Capture the cell that displays the provided text and extract its (X, Y) central coordinate. 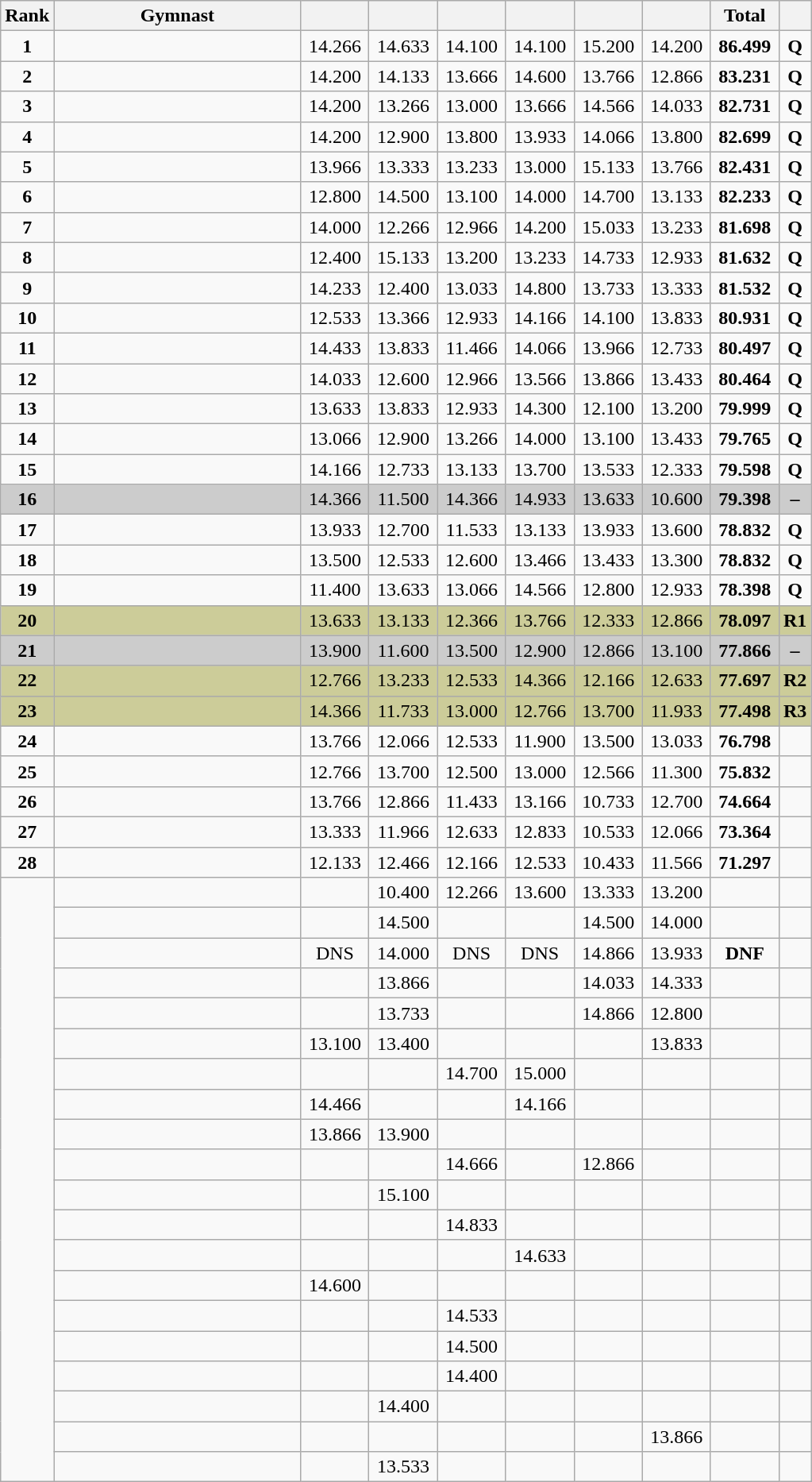
11.966 (403, 832)
R2 (795, 681)
19 (27, 590)
13.400 (403, 1044)
16 (27, 500)
14.733 (608, 257)
15.000 (540, 1074)
15.033 (608, 227)
12.566 (608, 771)
77.697 (745, 681)
13.300 (676, 560)
77.866 (745, 650)
Rank (27, 16)
71.297 (745, 862)
14.333 (676, 983)
11.500 (403, 500)
13.166 (540, 801)
10.533 (608, 832)
11.433 (471, 801)
4 (27, 137)
Gymnast (178, 16)
79.598 (745, 469)
6 (27, 197)
10.433 (608, 862)
77.498 (745, 711)
10.600 (676, 500)
12.133 (335, 862)
80.497 (745, 348)
79.765 (745, 439)
10.400 (403, 893)
74.664 (745, 801)
11 (27, 348)
13.466 (540, 560)
73.364 (745, 832)
12.366 (471, 620)
14.266 (335, 46)
79.398 (745, 500)
11.533 (471, 530)
5 (27, 167)
14.666 (471, 1164)
2 (27, 76)
14.833 (471, 1225)
15.200 (608, 46)
11.466 (471, 348)
15.100 (403, 1194)
8 (27, 257)
14.800 (540, 288)
14 (27, 439)
12.100 (608, 409)
17 (27, 530)
24 (27, 741)
83.231 (745, 76)
12 (27, 379)
13.566 (540, 379)
R3 (795, 711)
75.832 (745, 771)
3 (27, 106)
14.300 (540, 409)
14.133 (403, 76)
11.733 (403, 711)
1 (27, 46)
80.464 (745, 379)
Total (745, 16)
18 (27, 560)
10.733 (608, 801)
DNF (745, 953)
14.233 (335, 288)
12.466 (403, 862)
76.798 (745, 741)
81.532 (745, 288)
11.400 (335, 590)
14.533 (471, 1315)
11.933 (676, 711)
78.398 (745, 590)
10 (27, 318)
25 (27, 771)
79.999 (745, 409)
12.500 (471, 771)
86.499 (745, 46)
22 (27, 681)
7 (27, 227)
12.833 (540, 832)
11.300 (676, 771)
82.233 (745, 197)
14.433 (335, 348)
R1 (795, 620)
13.366 (403, 318)
81.698 (745, 227)
21 (27, 650)
13 (27, 409)
11.900 (540, 741)
28 (27, 862)
78.097 (745, 620)
27 (27, 832)
80.931 (745, 318)
15 (27, 469)
14.466 (335, 1104)
14.933 (540, 500)
11.600 (403, 650)
11.566 (676, 862)
9 (27, 288)
82.431 (745, 167)
23 (27, 711)
81.632 (745, 257)
20 (27, 620)
82.731 (745, 106)
26 (27, 801)
82.699 (745, 137)
